Pinpoint the cell where the given text exists, returning its [X, Y] midpoint coordinate. 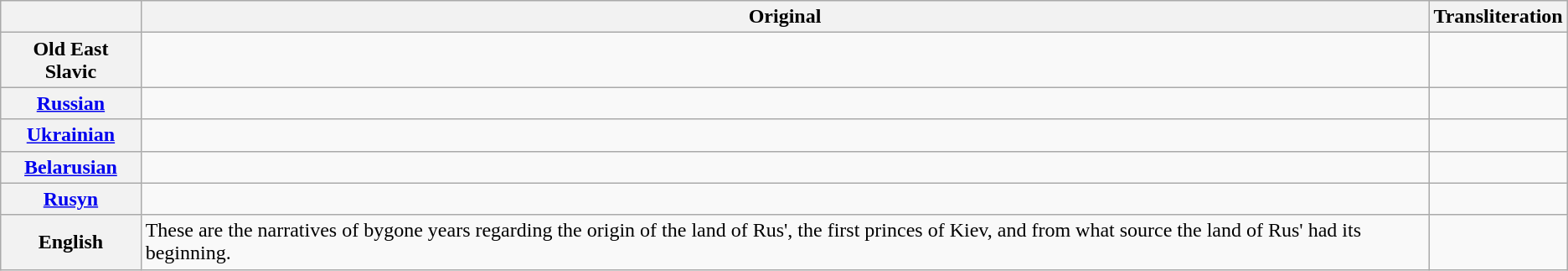
Ukrainian [70, 135]
Russian [70, 103]
Belarusian [70, 167]
Original [785, 17]
Rusyn [70, 199]
Transliteration [1498, 17]
English [70, 242]
Old East Slavic [70, 60]
